For the text-containing cell, return its midpoint in (x, y) coordinate format. 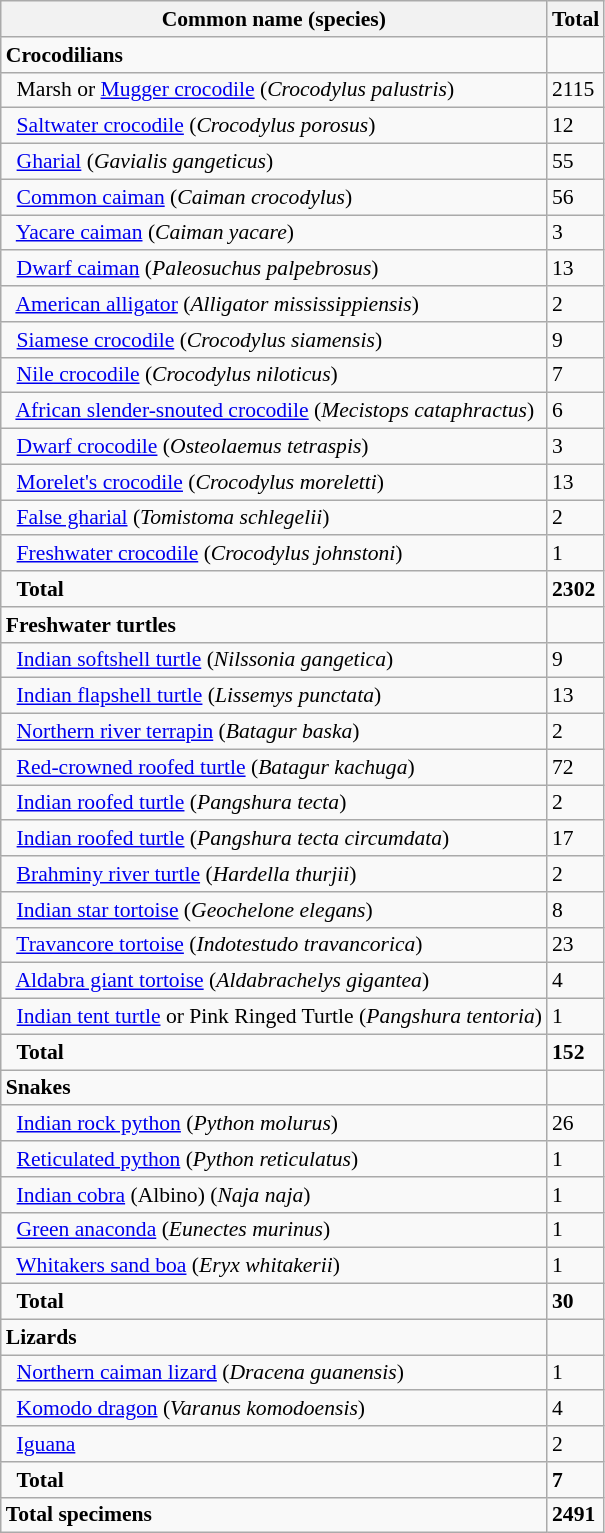
Green anaconda (Eunectes murinus) (274, 1230)
Northern river terrapin (Batagur baska) (274, 732)
Freshwater turtles (274, 625)
Indian flapshell turtle (Lissemys punctata) (274, 696)
26 (576, 1124)
Indian rock python (Python molurus) (274, 1124)
55 (576, 162)
Siamese crocodile (Crocodylus siamensis) (274, 340)
Reticulated python (Python reticulatus) (274, 1159)
Iguana (274, 1444)
Dwarf crocodile (Osteolaemus tetraspis) (274, 447)
6 (576, 411)
Marsh or Mugger crocodile (Crocodylus palustris) (274, 90)
Indian tent turtle or Pink Ringed Turtle (Pangshura tentoria) (274, 1017)
Common name (species) (274, 19)
False gharial (Tomistoma schlegelii) (274, 518)
2491 (576, 1515)
Common caiman (Caiman crocodylus) (274, 197)
Indian cobra (Albino) (Naja naja) (274, 1195)
Aldabra giant tortoise (Aldabrachelys gigantea) (274, 981)
2115 (576, 90)
56 (576, 197)
8 (576, 910)
Saltwater crocodile (Crocodylus porosus) (274, 126)
Brahminy river turtle (Hardella thurjii) (274, 874)
Freshwater crocodile (Crocodylus johnstoni) (274, 554)
12 (576, 126)
2302 (576, 589)
152 (576, 1052)
Indian star tortoise (Geochelone elegans) (274, 910)
Indian softshell turtle (Nilssonia gangetica) (274, 660)
72 (576, 767)
Gharial (Gavialis gangeticus) (274, 162)
Snakes (274, 1088)
Nile crocodile (Crocodylus niloticus) (274, 375)
23 (576, 945)
Red-crowned roofed turtle (Batagur kachuga) (274, 767)
Total specimens (274, 1515)
Yacare caiman (Caiman yacare) (274, 233)
17 (576, 839)
Crocodilians (274, 55)
Dwarf caiman (Paleosuchus palpebrosus) (274, 269)
Lizards (274, 1337)
Northern caiman lizard (Dracena guanensis) (274, 1373)
Travancore tortoise (Indotestudo travancorica) (274, 945)
Komodo dragon (Varanus komodoensis) (274, 1409)
Whitakers sand boa (Eryx whitakerii) (274, 1266)
Morelet's crocodile (Crocodylus moreletti) (274, 482)
Indian roofed turtle (Pangshura tecta circumdata) (274, 839)
African slender-snouted crocodile (Mecistops cataphractus) (274, 411)
30 (576, 1302)
Indian roofed turtle (Pangshura tecta) (274, 803)
American alligator (Alligator mississippiensis) (274, 304)
